Pinpoint the cell where the given text exists, returning its [x, y] midpoint coordinate. 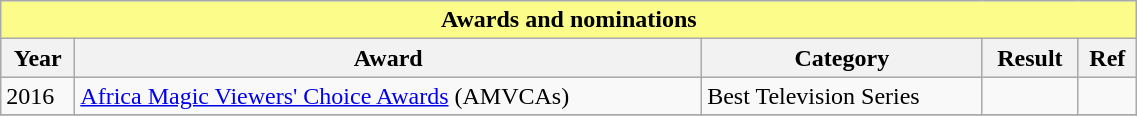
Awards and nominations [569, 20]
Best Television Series [842, 96]
Category [842, 58]
Year [38, 58]
2016 [38, 96]
Result [1030, 58]
Ref [1108, 58]
Award [388, 58]
Africa Magic Viewers' Choice Awards (AMVCAs) [388, 96]
